Provide the [X, Y] coordinate of the cell's center where the given text is located.  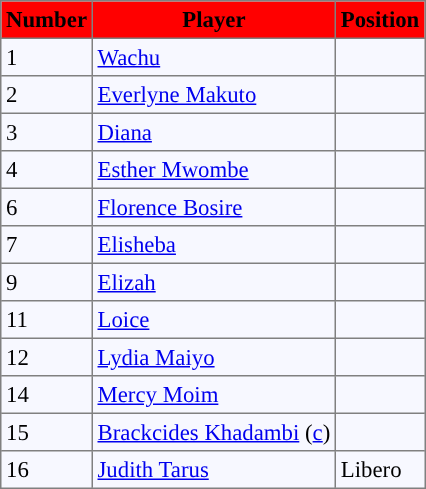
Judith Tarus [214, 470]
Libero [380, 470]
7 [47, 245]
1 [47, 57]
Brackcides Khadambi (c) [214, 432]
Number [47, 20]
Mercy Moim [214, 395]
14 [47, 395]
Position [380, 20]
15 [47, 432]
3 [47, 132]
Elisheba [214, 245]
16 [47, 470]
Player [214, 20]
Florence Bosire [214, 207]
6 [47, 207]
Loice [214, 320]
Esther Mwombe [214, 170]
Wachu [214, 57]
Lydia Maiyo [214, 357]
Diana [214, 132]
9 [47, 282]
Everlyne Makuto [214, 95]
12 [47, 357]
11 [47, 320]
2 [47, 95]
4 [47, 170]
Elizah [214, 282]
